Determine the [X, Y] coordinate at the center of the cell enclosing the given text.  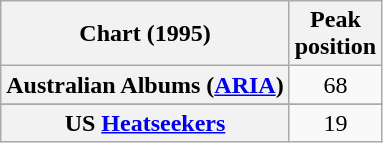
19 [335, 123]
Peakposition [335, 34]
Chart (1995) [145, 34]
Australian Albums (ARIA) [145, 85]
US Heatseekers [145, 123]
68 [335, 85]
